Locate the cell with the specified text and output its [X, Y] center coordinate. 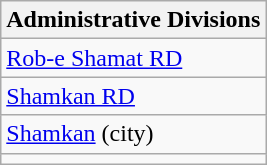
Shamkan RD [134, 96]
Administrative Divisions [134, 20]
Rob-e Shamat RD [134, 58]
Shamkan (city) [134, 134]
